Return the [X, Y] coordinate for the center point of the cell that contains the specified text.  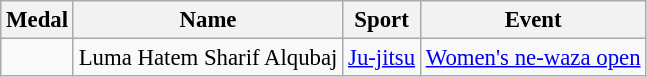
Event [532, 20]
Luma Hatem Sharif Alqubaj [208, 58]
Ju-jitsu [382, 58]
Sport [382, 20]
Women's ne-waza open [532, 58]
Medal [38, 20]
Name [208, 20]
